Locate the cell with the specified text and output its [x, y] center coordinate. 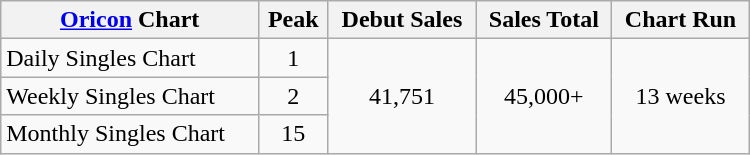
15 [294, 134]
Oricon Chart [130, 20]
Chart Run [680, 20]
Debut Sales [402, 20]
45,000+ [544, 96]
Monthly Singles Chart [130, 134]
Daily Singles Chart [130, 58]
13 weeks [680, 96]
Weekly Singles Chart [130, 96]
Sales Total [544, 20]
Peak [294, 20]
1 [294, 58]
2 [294, 96]
41,751 [402, 96]
